Pinpoint the cell where the given text exists, returning its (x, y) midpoint coordinate. 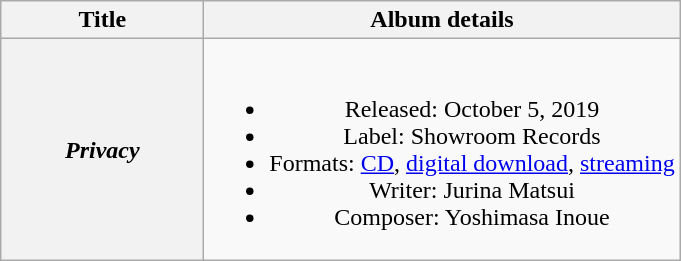
Privacy (102, 150)
Released: October 5, 2019Label: Showroom RecordsFormats: CD, digital download, streamingWriter: Jurina MatsuiComposer: Yoshimasa Inoue (442, 150)
Album details (442, 20)
Title (102, 20)
